Find where the given text appears and provide that cell's center as [x, y] coordinate. 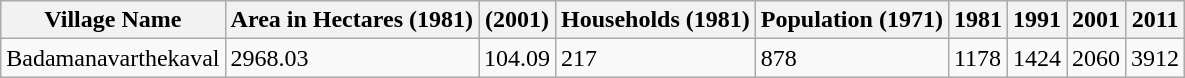
Area in Hectares (1981) [352, 20]
1424 [1036, 58]
878 [852, 58]
2011 [1156, 20]
3912 [1156, 58]
217 [656, 58]
Village Name [113, 20]
1178 [978, 58]
Households (1981) [656, 20]
(2001) [516, 20]
104.09 [516, 58]
2968.03 [352, 58]
1981 [978, 20]
2001 [1096, 20]
1991 [1036, 20]
Population (1971) [852, 20]
2060 [1096, 58]
Badamanavarthekaval [113, 58]
